Extract the (X, Y) coordinate from the center of the cell holding the provided text.  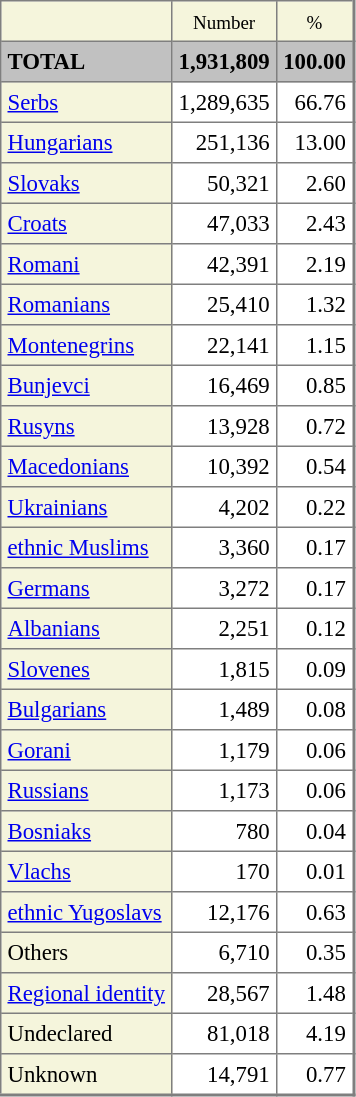
1,489 (224, 709)
0.77 (314, 1074)
0.85 (314, 385)
Serbs (86, 102)
Undeclared (86, 1033)
Bosniaks (86, 831)
10,392 (224, 466)
16,469 (224, 385)
Gorani (86, 750)
Croats (86, 223)
28,567 (224, 993)
13.00 (314, 142)
25,410 (224, 304)
Albanians (86, 628)
Macedonians (86, 466)
2.43 (314, 223)
780 (224, 831)
42,391 (224, 264)
ethnic Yugoslavs (86, 912)
Romanians (86, 304)
1,289,635 (224, 102)
1.32 (314, 304)
3,272 (224, 588)
22,141 (224, 345)
1,173 (224, 790)
81,018 (224, 1033)
1,815 (224, 669)
0.22 (314, 507)
0.63 (314, 912)
Unknown (86, 1074)
2.60 (314, 183)
Hungarians (86, 142)
4,202 (224, 507)
0.08 (314, 709)
Regional identity (86, 993)
1.48 (314, 993)
3,360 (224, 547)
0.35 (314, 952)
ethnic Muslims (86, 547)
0.04 (314, 831)
Slovaks (86, 183)
2.19 (314, 264)
0.12 (314, 628)
251,136 (224, 142)
0.72 (314, 426)
170 (224, 871)
1.15 (314, 345)
Rusyns (86, 426)
1,179 (224, 750)
13,928 (224, 426)
TOTAL (86, 61)
100.00 (314, 61)
47,033 (224, 223)
50,321 (224, 183)
4.19 (314, 1033)
6,710 (224, 952)
1,931,809 (224, 61)
Ukrainians (86, 507)
Others (86, 952)
Vlachs (86, 871)
Romani (86, 264)
Slovenes (86, 669)
Bunjevci (86, 385)
12,176 (224, 912)
0.01 (314, 871)
0.09 (314, 669)
Germans (86, 588)
14,791 (224, 1074)
Bulgarians (86, 709)
% (314, 21)
0.54 (314, 466)
Number (224, 21)
2,251 (224, 628)
Montenegrins (86, 345)
Russians (86, 790)
66.76 (314, 102)
